Extract the (x, y) coordinate from the center of the cell holding the provided text.  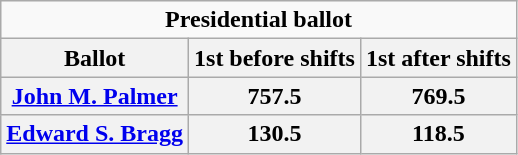
Ballot (95, 58)
769.5 (438, 96)
130.5 (275, 134)
1st before shifts (275, 58)
John M. Palmer (95, 96)
757.5 (275, 96)
Edward S. Bragg (95, 134)
1st after shifts (438, 58)
118.5 (438, 134)
Presidential ballot (259, 20)
